From the cell containing the given text, extract its center point as (x, y) coordinate. 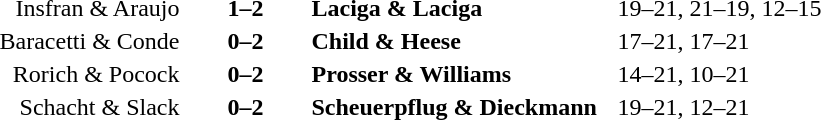
Prosser & Williams (462, 74)
Child & Heese (462, 41)
